Find where the given text appears and provide that cell's center as [x, y] coordinate. 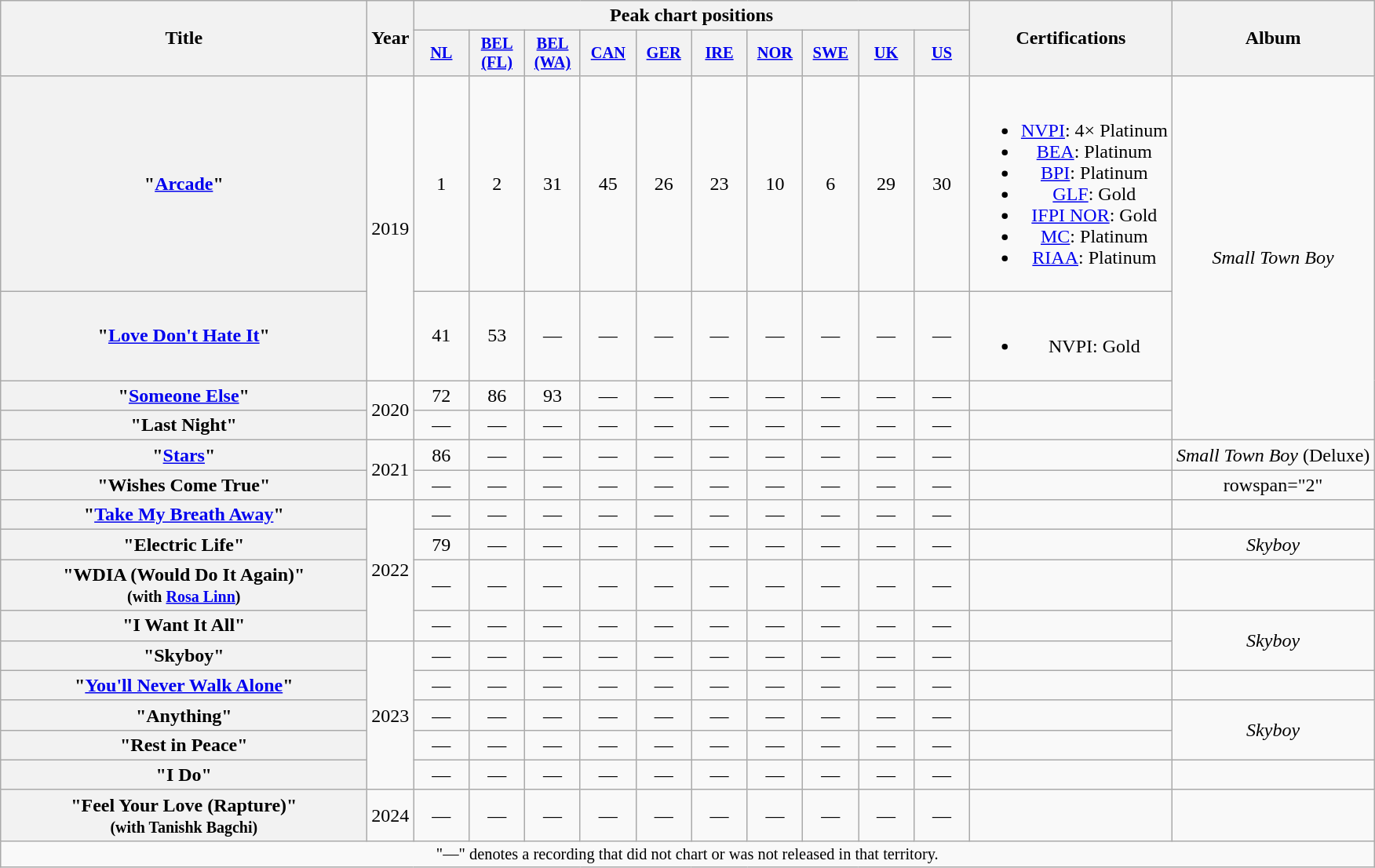
"I Do" [184, 775]
93 [553, 396]
53 [498, 336]
IRE [719, 53]
10 [775, 184]
"—" denotes a recording that did not chart or was not released in that territory. [687, 854]
30 [942, 184]
"Rest in Peace" [184, 745]
29 [887, 184]
Album [1273, 38]
2021 [391, 470]
31 [553, 184]
"Someone Else" [184, 396]
"Last Night" [184, 425]
"Take My Breath Away" [184, 515]
"Arcade" [184, 184]
NOR [775, 53]
rowspan="2" [1273, 485]
"Love Don't Hate It" [184, 336]
NVPI: Gold [1070, 336]
BEL(FL) [498, 53]
NVPI: 4× PlatinumBEA: PlatinumBPI: PlatinumGLF: GoldIFPI NOR: GoldMC: PlatinumRIAA: Platinum [1070, 184]
"Skyboy" [184, 655]
2023 [391, 715]
"Stars" [184, 455]
"Feel Your Love (Rapture)"(with Tanishk Bagchi) [184, 815]
2024 [391, 815]
Small Town Boy (Deluxe) [1273, 455]
US [942, 53]
BEL(WA) [553, 53]
2 [498, 184]
Certifications [1070, 38]
"I Want It All" [184, 625]
NL [441, 53]
26 [664, 184]
"Electric Life" [184, 545]
2022 [391, 570]
1 [441, 184]
6 [830, 184]
"You'll Never Walk Alone" [184, 685]
2019 [391, 228]
79 [441, 545]
"WDIA (Would Do It Again)"(with Rosa Linn) [184, 585]
"Wishes Come True" [184, 485]
41 [441, 336]
2020 [391, 410]
23 [719, 184]
Year [391, 38]
72 [441, 396]
GER [664, 53]
Title [184, 38]
UK [887, 53]
CAN [607, 53]
Small Town Boy [1273, 257]
SWE [830, 53]
45 [607, 184]
Peak chart positions [692, 16]
"Anything" [184, 715]
